Detect which cell encompasses the target text, then output its (X, Y) center coordinate. 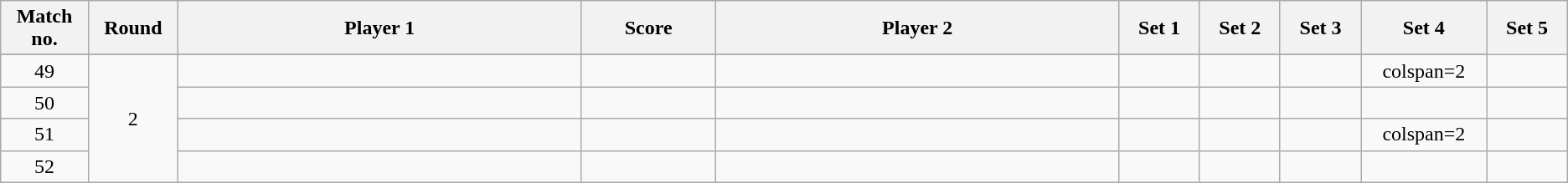
Set 2 (1240, 28)
Player 2 (916, 28)
Set 4 (1424, 28)
51 (45, 135)
Round (132, 28)
Set 3 (1320, 28)
52 (45, 166)
49 (45, 71)
50 (45, 103)
Score (648, 28)
Set 1 (1159, 28)
2 (132, 119)
Set 5 (1527, 28)
Match no. (45, 28)
Player 1 (379, 28)
